Pinpoint the cell where the given text exists, returning its (X, Y) midpoint coordinate. 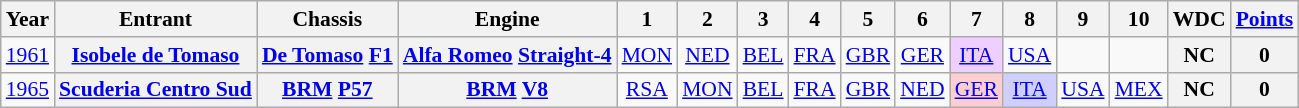
6 (922, 19)
7 (976, 19)
Isobele de Tomaso (156, 55)
1961 (28, 55)
Entrant (156, 19)
1 (648, 19)
WDC (1200, 19)
RSA (648, 90)
4 (815, 19)
9 (1082, 19)
Points (1265, 19)
8 (1030, 19)
De Tomaso F1 (328, 55)
BRM P57 (328, 90)
MEX (1139, 90)
1965 (28, 90)
Engine (508, 19)
10 (1139, 19)
BRM V8 (508, 90)
5 (868, 19)
Year (28, 19)
3 (764, 19)
Scuderia Centro Sud (156, 90)
Alfa Romeo Straight-4 (508, 55)
Chassis (328, 19)
2 (708, 19)
